Capture the cell that displays the provided text and extract its [x, y] central coordinate. 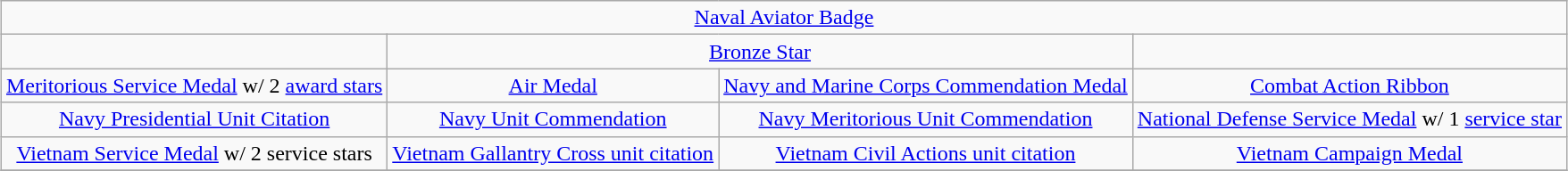
Navy Presidential Unit Citation [194, 119]
Vietnam Gallantry Cross unit citation [554, 153]
Navy Meritorious Unit Commendation [926, 119]
Vietnam Campaign Medal [1349, 153]
Navy and Marine Corps Commendation Medal [926, 85]
Vietnam Civil Actions unit citation [926, 153]
Naval Aviator Badge [784, 18]
Air Medal [554, 85]
Meritorious Service Medal w/ 2 award stars [194, 85]
National Defense Service Medal w/ 1 service star [1349, 119]
Navy Unit Commendation [554, 119]
Bronze Star [761, 52]
Combat Action Ribbon [1349, 85]
Vietnam Service Medal w/ 2 service stars [194, 153]
